Return (X, Y) of the center of cell containing provided text 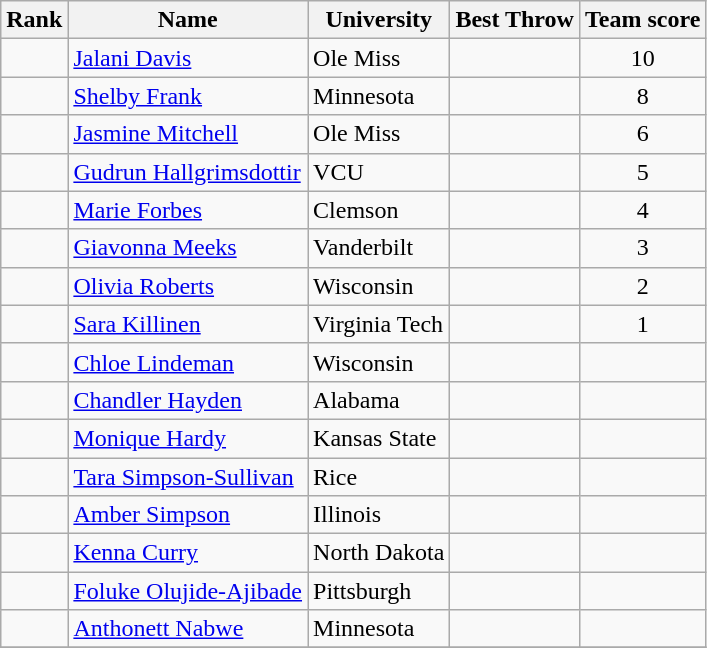
8 (642, 96)
Kansas State (379, 438)
Rice (379, 477)
Pittsburgh (379, 591)
10 (642, 58)
Name (188, 20)
Team score (642, 20)
Chandler Hayden (188, 400)
Tara Simpson-Sullivan (188, 477)
Amber Simpson (188, 515)
Marie Forbes (188, 210)
Olivia Roberts (188, 286)
4 (642, 210)
1 (642, 324)
Virginia Tech (379, 324)
Best Throw (515, 20)
Giavonna Meeks (188, 248)
6 (642, 134)
Vanderbilt (379, 248)
VCU (379, 172)
Foluke Olujide-Ajibade (188, 591)
Gudrun Hallgrimsdottir (188, 172)
Clemson (379, 210)
Sara Killinen (188, 324)
Illinois (379, 515)
3 (642, 248)
5 (642, 172)
North Dakota (379, 553)
Chloe Lindeman (188, 362)
2 (642, 286)
Jalani Davis (188, 58)
University (379, 20)
Anthonett Nabwe (188, 629)
Kenna Curry (188, 553)
Monique Hardy (188, 438)
Alabama (379, 400)
Shelby Frank (188, 96)
Rank (34, 20)
Jasmine Mitchell (188, 134)
